Extract the [x, y] coordinate from the center of the cell holding the provided text.  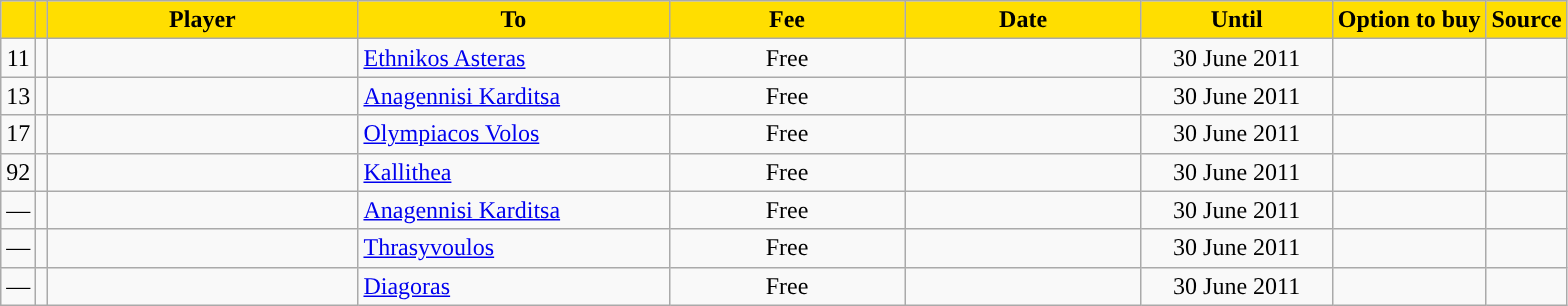
Thrasyvoulos [514, 248]
Olympiacos Volos [514, 134]
To [514, 20]
Date [1023, 20]
Kallithea [514, 172]
Player [202, 20]
Fee [787, 20]
Ethnikos Asteras [514, 58]
Source [1526, 20]
17 [18, 134]
Until [1236, 20]
Diagoras [514, 286]
92 [18, 172]
11 [18, 58]
Option to buy [1409, 20]
13 [18, 96]
